From the cell containing the given text, extract its center point as [x, y] coordinate. 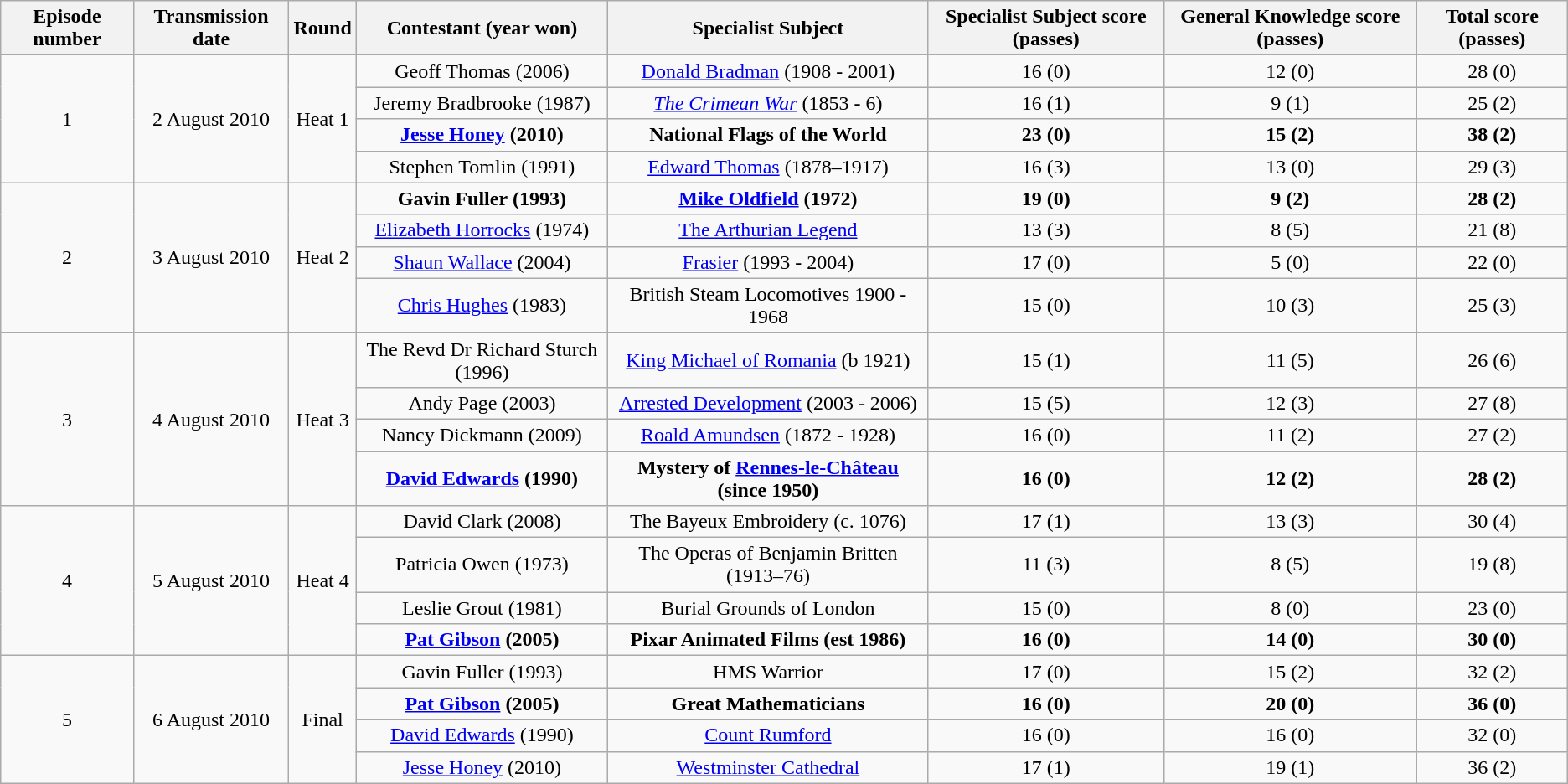
22 (0) [1492, 262]
The Arthurian Legend [767, 230]
Pixar Animated Films (est 1986) [767, 640]
26 (6) [1492, 360]
Andy Page (2003) [482, 403]
Jeremy Bradbrooke (1987) [482, 103]
36 (2) [1492, 767]
Specialist Subject score (passes) [1045, 28]
Count Rumford [767, 735]
30 (0) [1492, 640]
Westminster Cathedral [767, 767]
27 (8) [1492, 403]
Contestant (year won) [482, 28]
5 [67, 720]
Stephen Tomlin (1991) [482, 167]
The Bayeux Embroidery (c. 1076) [767, 522]
Donald Bradman (1908 - 2001) [767, 71]
32 (2) [1492, 672]
11 (3) [1045, 565]
Heat 2 [322, 258]
David Clark (2008) [482, 522]
12 (0) [1290, 71]
27 (2) [1492, 435]
Shaun Wallace (2004) [482, 262]
21 (8) [1492, 230]
Final [322, 720]
9 (2) [1290, 199]
19 (1) [1290, 767]
10 (3) [1290, 305]
General Knowledge score (passes) [1290, 28]
The Revd Dr Richard Sturch (1996) [482, 360]
12 (3) [1290, 403]
The Crimean War (1853 - 6) [767, 103]
25 (2) [1492, 103]
5 (0) [1290, 262]
11 (5) [1290, 360]
National Flags of the World [767, 135]
8 (0) [1290, 608]
Geoff Thomas (2006) [482, 71]
Mike Oldfield (1972) [767, 199]
Heat 3 [322, 419]
Heat 4 [322, 581]
Frasier (1993 - 2004) [767, 262]
13 (0) [1290, 167]
19 (8) [1492, 565]
28 (0) [1492, 71]
Arrested Development (2003 - 2006) [767, 403]
14 (0) [1290, 640]
9 (1) [1290, 103]
King Michael of Romania (b 1921) [767, 360]
The Operas of Benjamin Britten (1913–76) [767, 565]
Chris Hughes (1983) [482, 305]
Patricia Owen (1973) [482, 565]
16 (3) [1045, 167]
36 (0) [1492, 704]
3 August 2010 [211, 258]
11 (2) [1290, 435]
Total score (passes) [1492, 28]
Specialist Subject [767, 28]
1 [67, 119]
19 (0) [1045, 199]
4 August 2010 [211, 419]
29 (3) [1492, 167]
4 [67, 581]
Transmission date [211, 28]
HMS Warrior [767, 672]
30 (4) [1492, 522]
15 (1) [1045, 360]
Burial Grounds of London [767, 608]
Nancy Dickmann (2009) [482, 435]
Elizabeth Horrocks (1974) [482, 230]
15 (5) [1045, 403]
Mystery of Rennes-le-Château (since 1950) [767, 477]
25 (3) [1492, 305]
Leslie Grout (1981) [482, 608]
Round [322, 28]
Heat 1 [322, 119]
12 (2) [1290, 477]
38 (2) [1492, 135]
6 August 2010 [211, 720]
Episode number [67, 28]
20 (0) [1290, 704]
Edward Thomas (1878–1917) [767, 167]
32 (0) [1492, 735]
5 August 2010 [211, 581]
3 [67, 419]
16 (1) [1045, 103]
British Steam Locomotives 1900 - 1968 [767, 305]
2 August 2010 [211, 119]
Great Mathematicians [767, 704]
Roald Amundsen (1872 - 1928) [767, 435]
2 [67, 258]
